Return the [X, Y] coordinate for the center point of the cell that contains the specified text.  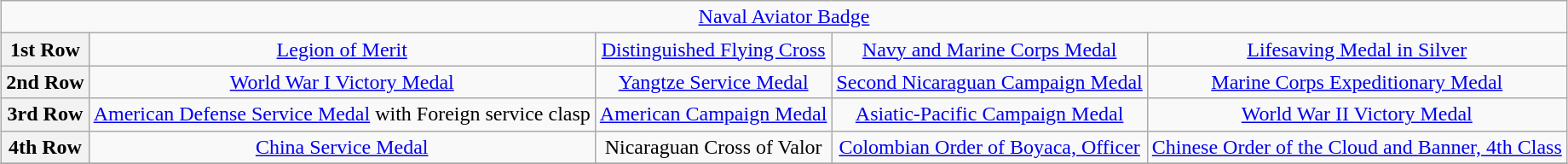
China Service Medal [342, 147]
Colombian Order of Boyaca, Officer [989, 147]
Distinguished Flying Cross [713, 50]
Navy and Marine Corps Medal [989, 50]
Asiatic-Pacific Campaign Medal [989, 114]
3rd Row [45, 114]
2nd Row [45, 82]
World War II Victory Medal [1357, 114]
Naval Aviator Badge [784, 17]
Second Nicaraguan Campaign Medal [989, 82]
American Campaign Medal [713, 114]
1st Row [45, 50]
Lifesaving Medal in Silver [1357, 50]
Marine Corps Expeditionary Medal [1357, 82]
World War I Victory Medal [342, 82]
American Defense Service Medal with Foreign service clasp [342, 114]
4th Row [45, 147]
Nicaraguan Cross of Valor [713, 147]
Legion of Merit [342, 50]
Yangtze Service Medal [713, 82]
Chinese Order of the Cloud and Banner, 4th Class [1357, 147]
